Scan for the cell matching the given text and deliver its [X, Y] coordinate at center. 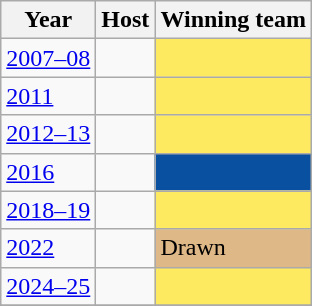
2012–13 [48, 134]
2007–08 [48, 58]
2011 [48, 96]
2022 [48, 248]
Year [48, 20]
2016 [48, 172]
Host [126, 20]
2018–19 [48, 210]
2024–25 [48, 286]
Drawn [234, 248]
Winning team [234, 20]
